Search for the cell housing the specified text and yield its (X, Y) center coordinate. 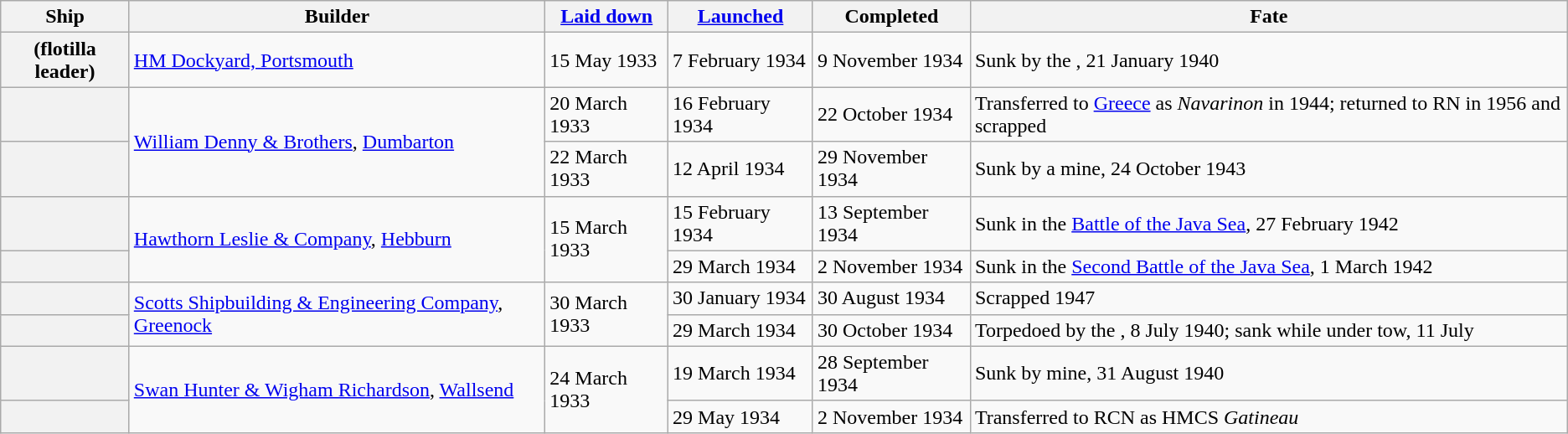
9 November 1934 (891, 60)
Torpedoed by the , 8 July 1940; sank while under tow, 11 July (1268, 330)
Sunk by a mine, 24 October 1943 (1268, 169)
13 September 1934 (891, 223)
12 April 1934 (740, 169)
Launched (740, 17)
Fate (1268, 17)
Transferred to RCN as HMCS Gatineau (1268, 416)
22 October 1934 (891, 114)
7 February 1934 (740, 60)
Transferred to Greece as Navarinon in 1944; returned to RN in 1956 and scrapped (1268, 114)
William Denny & Brothers, Dumbarton (337, 142)
22 March 1933 (606, 169)
Sunk in the Battle of the Java Sea, 27 February 1942 (1268, 223)
Sunk in the Second Battle of the Java Sea, 1 March 1942 (1268, 266)
30 October 1934 (891, 330)
15 March 1933 (606, 240)
30 March 1933 (606, 314)
Sunk by the , 21 January 1940 (1268, 60)
Laid down (606, 17)
Completed (891, 17)
Scotts Shipbuilding & Engineering Company, Greenock (337, 314)
Builder (337, 17)
Ship (65, 17)
20 March 1933 (606, 114)
19 March 1934 (740, 374)
28 September 1934 (891, 374)
Scrapped 1947 (1268, 298)
Swan Hunter & Wigham Richardson, Wallsend (337, 389)
HM Dockyard, Portsmouth (337, 60)
24 March 1933 (606, 389)
30 January 1934 (740, 298)
Hawthorn Leslie & Company, Hebburn (337, 240)
15 May 1933 (606, 60)
(flotilla leader) (65, 60)
29 May 1934 (740, 416)
29 November 1934 (891, 169)
16 February 1934 (740, 114)
15 February 1934 (740, 223)
Sunk by mine, 31 August 1940 (1268, 374)
30 August 1934 (891, 298)
